For the text-containing cell, return its midpoint in [X, Y] coordinate format. 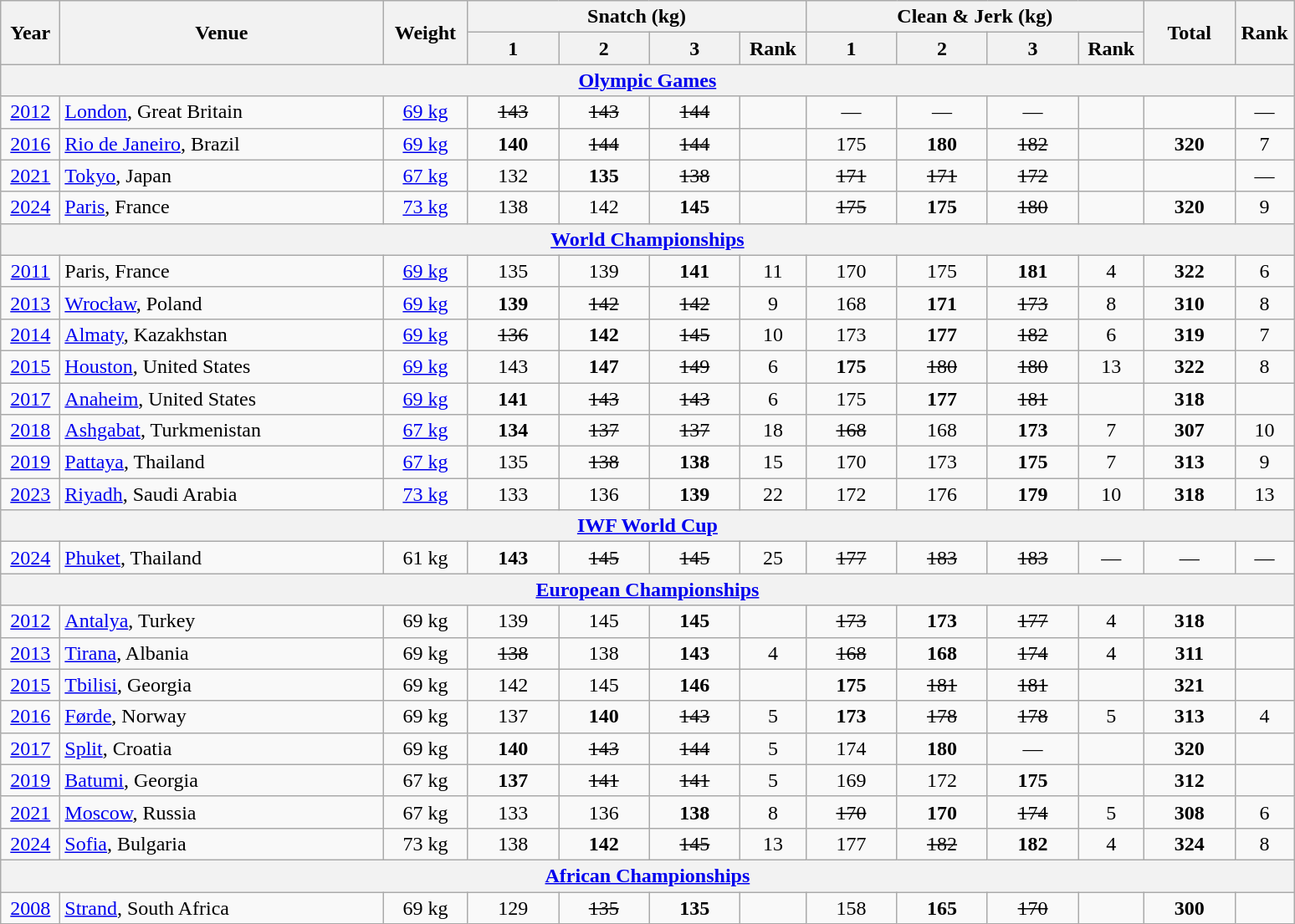
London, Great Britain [222, 112]
Riyadh, Saudi Arabia [222, 494]
Sofia, Bulgaria [222, 844]
22 [773, 494]
Year [30, 33]
300 [1190, 907]
147 [604, 366]
IWF World Cup [647, 526]
European Championships [647, 590]
132 [514, 176]
Anaheim, United States [222, 399]
Snatch (kg) [637, 17]
307 [1190, 431]
129 [514, 907]
158 [852, 907]
61 kg [425, 558]
176 [942, 494]
Tokyo, Japan [222, 176]
15 [773, 462]
2023 [30, 494]
134 [514, 431]
18 [773, 431]
World Championships [647, 239]
Venue [222, 33]
179 [1032, 494]
319 [1190, 334]
Clean & Jerk (kg) [975, 17]
Split, Croatia [222, 748]
Phuket, Thailand [222, 558]
Wrocław, Poland [222, 303]
Antalya, Turkey [222, 621]
Total [1190, 33]
Houston, United States [222, 366]
Tirana, Albania [222, 653]
2011 [30, 271]
Rio de Janeiro, Brazil [222, 144]
Pattaya, Thailand [222, 462]
324 [1190, 844]
Ashgabat, Turkmenistan [222, 431]
2018 [30, 431]
Weight [425, 33]
308 [1190, 812]
146 [694, 685]
Førde, Norway [222, 717]
Moscow, Russia [222, 812]
25 [773, 558]
169 [852, 780]
310 [1190, 303]
Tbilisi, Georgia [222, 685]
165 [942, 907]
311 [1190, 653]
321 [1190, 685]
Strand, South Africa [222, 907]
2014 [30, 334]
11 [773, 271]
Olympic Games [647, 80]
African Championships [647, 876]
Almaty, Kazakhstan [222, 334]
312 [1190, 780]
Batumi, Georgia [222, 780]
149 [694, 366]
2008 [30, 907]
